Capture the cell that displays the provided text and extract its [x, y] central coordinate. 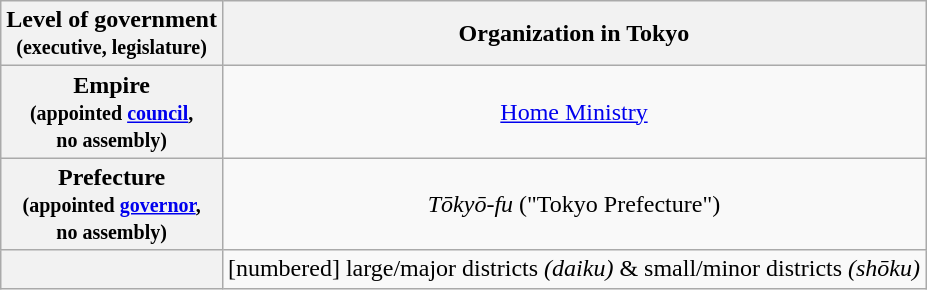
Empire(appointed council, no assembly) [112, 112]
Tōkyō-fu ("Tokyo Prefecture") [574, 204]
[numbered] large/major districts (daiku) & small/minor districts (shōku) [574, 269]
Home Ministry [574, 112]
Prefecture(appointed governor,no assembly) [112, 204]
Organization in Tokyo [574, 34]
Level of government(executive, legislature) [112, 34]
